Identify which cell holds the provided text, then report its [x, y] central coordinate. 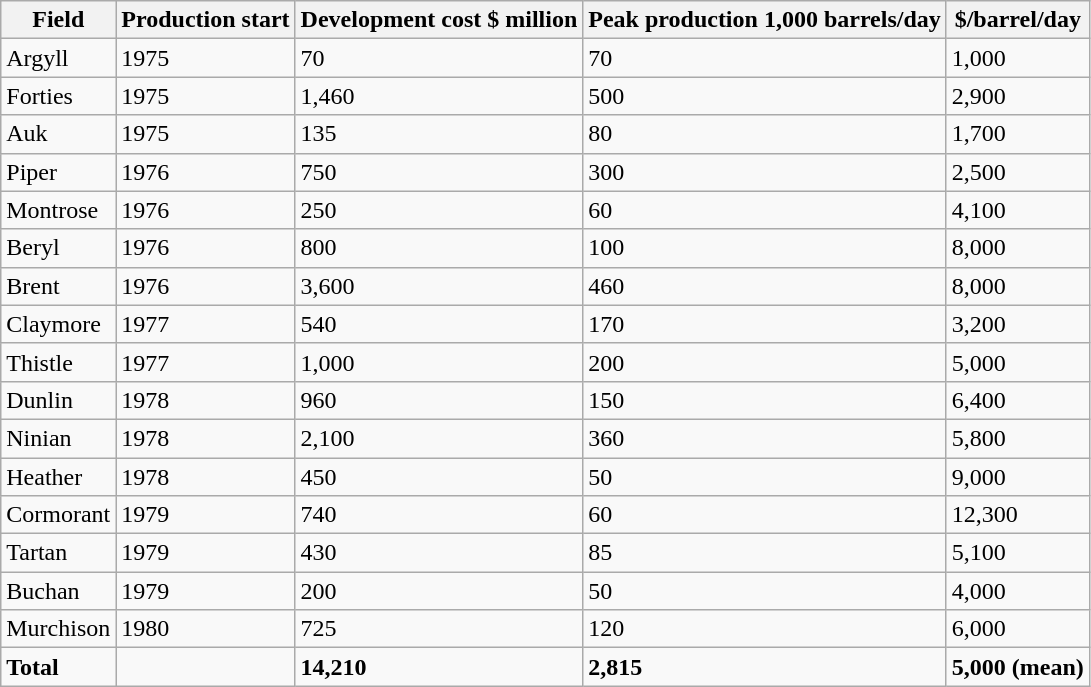
Heather [58, 477]
Peak production 1,000 barrels/day [765, 20]
960 [439, 400]
135 [439, 134]
3,200 [1018, 324]
1,700 [1018, 134]
14,210 [439, 667]
1,460 [439, 96]
Total [58, 667]
Thistle [58, 362]
Piper [58, 172]
150 [765, 400]
Argyll [58, 58]
Tartan [58, 553]
750 [439, 172]
450 [439, 477]
85 [765, 553]
Beryl [58, 248]
6,400 [1018, 400]
Murchison [58, 629]
Montrose [58, 210]
6,000 [1018, 629]
4,100 [1018, 210]
Ninian [58, 438]
360 [765, 438]
500 [765, 96]
120 [765, 629]
Production start [206, 20]
2,815 [765, 667]
Auk [58, 134]
4,000 [1018, 591]
800 [439, 248]
100 [765, 248]
5,800 [1018, 438]
460 [765, 286]
540 [439, 324]
250 [439, 210]
Development cost $ million [439, 20]
Dunlin [58, 400]
Brent [58, 286]
5,100 [1018, 553]
740 [439, 515]
9,000 [1018, 477]
Cormorant [58, 515]
Buchan [58, 591]
3,600 [439, 286]
80 [765, 134]
2,100 [439, 438]
Forties [58, 96]
Field [58, 20]
170 [765, 324]
Claymore [58, 324]
430 [439, 553]
300 [765, 172]
12,300 [1018, 515]
5,000 [1018, 362]
725 [439, 629]
5,000 (mean) [1018, 667]
2,500 [1018, 172]
2,900 [1018, 96]
1980 [206, 629]
$/barrel/day [1018, 20]
